Scan for the cell matching the given text and deliver its [x, y] coordinate at center. 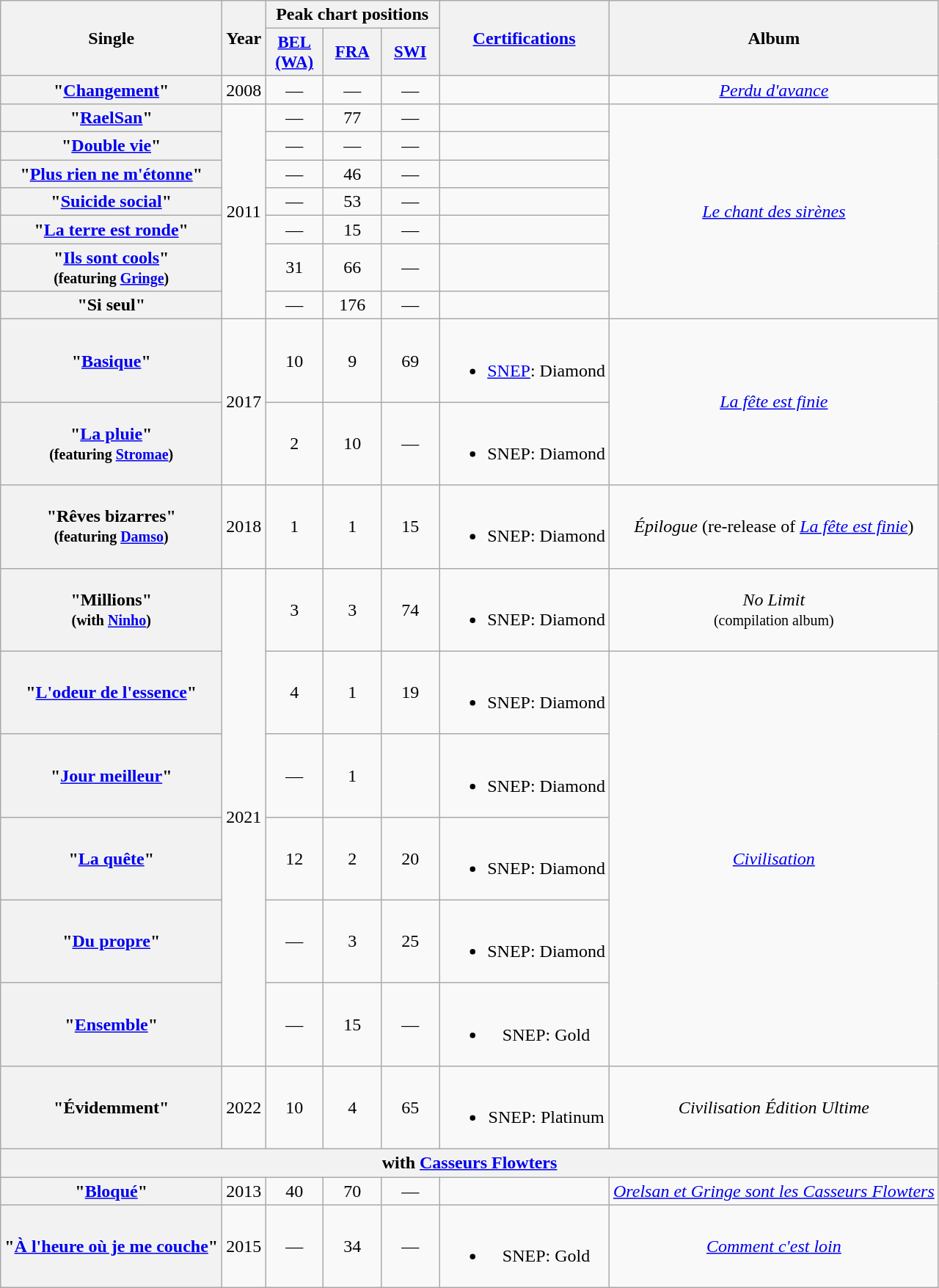
46 [352, 174]
Comment c'est loin [773, 1246]
34 [352, 1246]
Orelsan et Gringe sont les Casseurs Flowters [773, 1191]
Civilisation Édition Ultime [773, 1107]
2018 [244, 527]
12 [295, 859]
74 [411, 609]
SNEP: Platinum [525, 1107]
2008 [244, 90]
2015 [244, 1246]
2013 [244, 1191]
"Du propre" [112, 941]
Perdu d'avance [773, 90]
"À l'heure où je me couche" [112, 1246]
2011 [244, 211]
"La terre est ronde" [112, 230]
FRA [352, 53]
La fête est finie [773, 402]
2017 [244, 402]
"Rêves bizarres"(featuring Damso) [112, 527]
Peak chart positions [352, 15]
"Basique" [112, 361]
"Évidemment" [112, 1107]
Le chant des sirènes [773, 211]
2021 [244, 817]
"La quête" [112, 859]
Single [112, 38]
"Plus rien ne m'étonne" [112, 174]
20 [411, 859]
70 [352, 1191]
"Millions"(with Ninho) [112, 609]
66 [352, 267]
Certifications [525, 38]
31 [295, 267]
69 [411, 361]
No Limit (compilation album) [773, 609]
"Ensemble" [112, 1025]
"Bloqué" [112, 1191]
Épilogue (re-release of La fête est finie) [773, 527]
"Ils sont cools"(featuring Gringe) [112, 267]
77 [352, 117]
with Casseurs Flowters [469, 1163]
Year [244, 38]
40 [295, 1191]
176 [352, 305]
Album [773, 38]
Civilisation [773, 859]
"La pluie"(featuring Stromae) [112, 443]
"Changement" [112, 90]
65 [411, 1107]
"Double vie" [112, 146]
25 [411, 941]
BEL (WA) [295, 53]
19 [411, 693]
"Jour meilleur" [112, 775]
"RaelSan" [112, 117]
"L'odeur de l'essence" [112, 693]
53 [352, 202]
9 [352, 361]
"Suicide social" [112, 202]
2022 [244, 1107]
SWI [411, 53]
"Si seul" [112, 305]
